Find where the given text appears and provide that cell's center as (X, Y) coordinate. 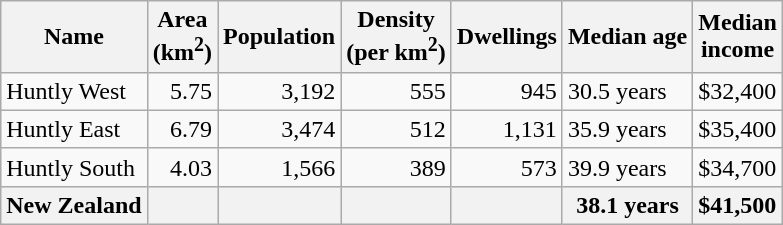
945 (506, 91)
Median age (627, 37)
573 (506, 167)
3,474 (280, 129)
Huntly East (74, 129)
6.79 (182, 129)
Huntly West (74, 91)
Population (280, 37)
3,192 (280, 91)
4.03 (182, 167)
1,131 (506, 129)
Area(km2) (182, 37)
Name (74, 37)
Density(per km2) (396, 37)
Medianincome (738, 37)
555 (396, 91)
35.9 years (627, 129)
$32,400 (738, 91)
39.9 years (627, 167)
38.1 years (627, 205)
30.5 years (627, 91)
$41,500 (738, 205)
New Zealand (74, 205)
389 (396, 167)
$35,400 (738, 129)
1,566 (280, 167)
$34,700 (738, 167)
512 (396, 129)
5.75 (182, 91)
Dwellings (506, 37)
Huntly South (74, 167)
